Find where the given text appears and provide that cell's center as [x, y] coordinate. 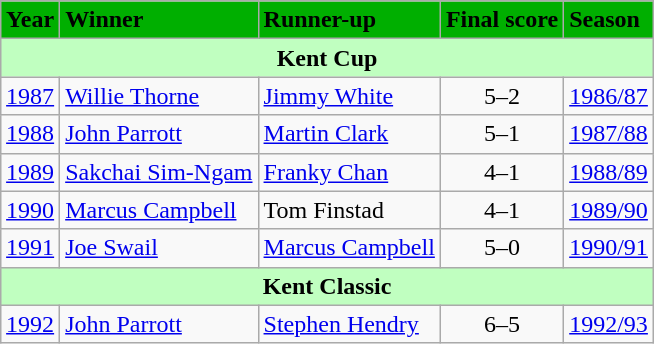
Franky Chan [349, 172]
1986/87 [609, 96]
1991 [30, 248]
1988/89 [609, 172]
1987 [30, 96]
5–1 [502, 134]
1987/88 [609, 134]
1990 [30, 210]
Final score [502, 20]
Willie Thorne [159, 96]
1989 [30, 172]
Year [30, 20]
1990/91 [609, 248]
Season [609, 20]
Winner [159, 20]
5–0 [502, 248]
1989/90 [609, 210]
Tom Finstad [349, 210]
Kent Cup [328, 58]
Runner-up [349, 20]
1992 [30, 324]
Sakchai Sim-Ngam [159, 172]
1988 [30, 134]
Kent Classic [328, 286]
Stephen Hendry [349, 324]
5–2 [502, 96]
Joe Swail [159, 248]
Jimmy White [349, 96]
6–5 [502, 324]
1992/93 [609, 324]
Martin Clark [349, 134]
